Detect which cell encompasses the target text, then output its (x, y) center coordinate. 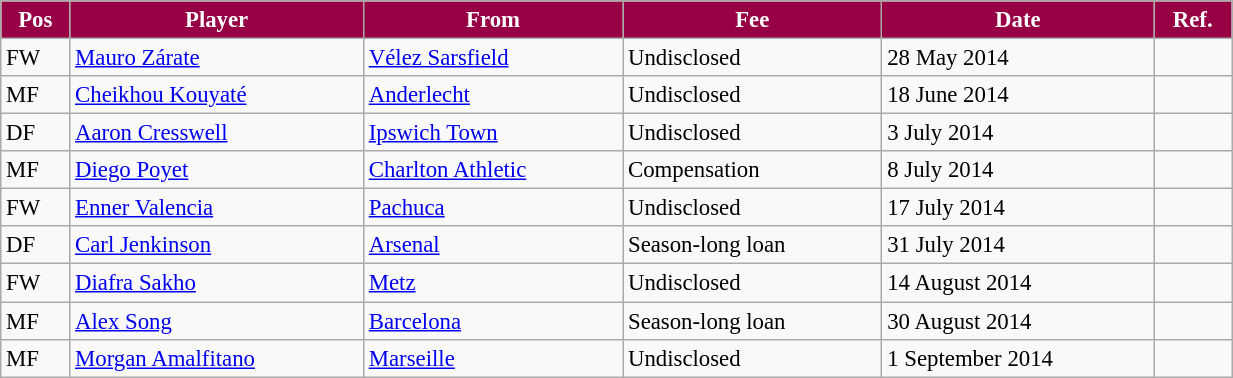
From (492, 20)
28 May 2014 (1018, 58)
Diafra Sakho (217, 283)
Vélez Sarsfield (492, 58)
1 September 2014 (1018, 358)
Barcelona (492, 321)
Compensation (752, 170)
31 July 2014 (1018, 245)
Pos (36, 20)
Ipswich Town (492, 133)
17 July 2014 (1018, 208)
Charlton Athletic (492, 170)
8 July 2014 (1018, 170)
Carl Jenkinson (217, 245)
Ref. (1193, 20)
Aaron Cresswell (217, 133)
Pachuca (492, 208)
14 August 2014 (1018, 283)
Fee (752, 20)
Marseille (492, 358)
18 June 2014 (1018, 95)
Morgan Amalfitano (217, 358)
Arsenal (492, 245)
Date (1018, 20)
Metz (492, 283)
Cheikhou Kouyaté (217, 95)
Mauro Zárate (217, 58)
3 July 2014 (1018, 133)
Diego Poyet (217, 170)
Alex Song (217, 321)
30 August 2014 (1018, 321)
Player (217, 20)
Enner Valencia (217, 208)
Anderlecht (492, 95)
